Capture the cell that displays the provided text and extract its (X, Y) central coordinate. 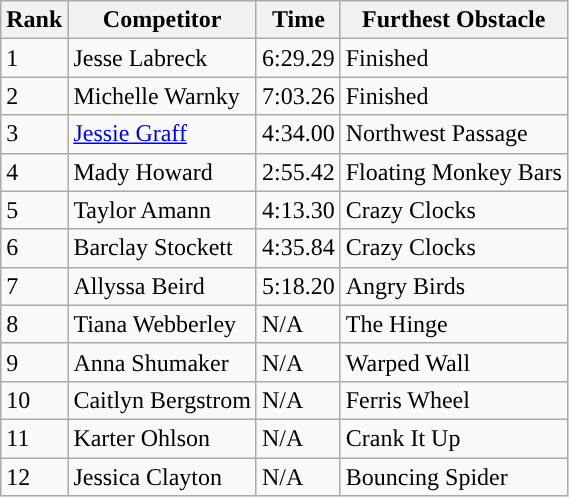
7:03.26 (298, 96)
Bouncing Spider (454, 477)
Anna Shumaker (162, 362)
Allyssa Beird (162, 286)
2 (34, 96)
12 (34, 477)
9 (34, 362)
5:18.20 (298, 286)
4:35.84 (298, 248)
Competitor (162, 20)
Angry Birds (454, 286)
Northwest Passage (454, 134)
Jesse Labreck (162, 58)
11 (34, 438)
6:29.29 (298, 58)
Warped Wall (454, 362)
Furthest Obstacle (454, 20)
Jessica Clayton (162, 477)
4:13.30 (298, 210)
Michelle Warnky (162, 96)
6 (34, 248)
Mady Howard (162, 172)
5 (34, 210)
Taylor Amann (162, 210)
7 (34, 286)
Tiana Webberley (162, 324)
Floating Monkey Bars (454, 172)
1 (34, 58)
The Hinge (454, 324)
8 (34, 324)
Crank It Up (454, 438)
Time (298, 20)
Caitlyn Bergstrom (162, 400)
Jessie Graff (162, 134)
2:55.42 (298, 172)
Karter Ohlson (162, 438)
10 (34, 400)
3 (34, 134)
Ferris Wheel (454, 400)
4:34.00 (298, 134)
Barclay Stockett (162, 248)
Rank (34, 20)
4 (34, 172)
